Return [x, y] of the center of cell containing provided text 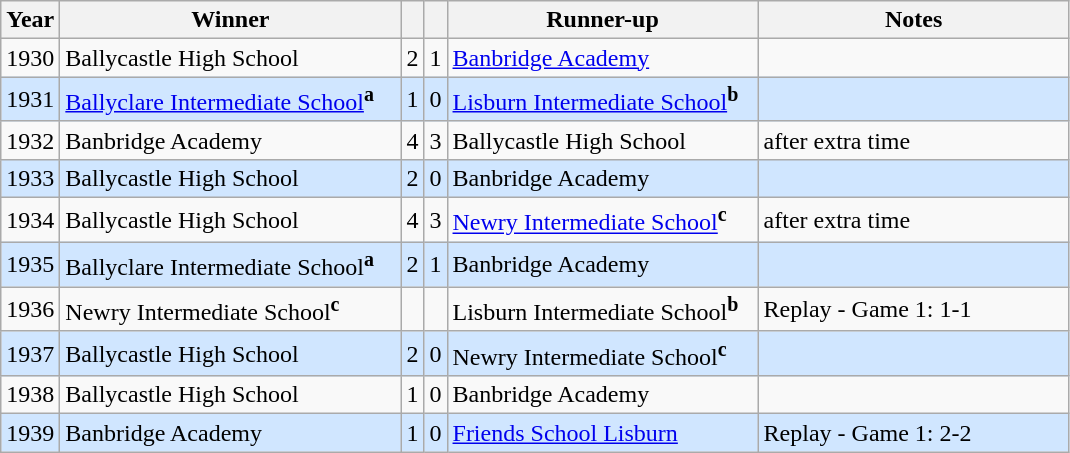
1932 [30, 140]
Year [30, 20]
1931 [30, 100]
1938 [30, 395]
Notes [914, 20]
Replay - Game 1: 2-2 [914, 433]
Friends School Lisburn [602, 433]
1933 [30, 178]
Replay - Game 1: 1-1 [914, 310]
1930 [30, 58]
1937 [30, 354]
1939 [30, 433]
Runner-up [602, 20]
Winner [230, 20]
1935 [30, 264]
1934 [30, 220]
1936 [30, 310]
